Determine the [X, Y] coordinate at the center of the cell enclosing the given text.  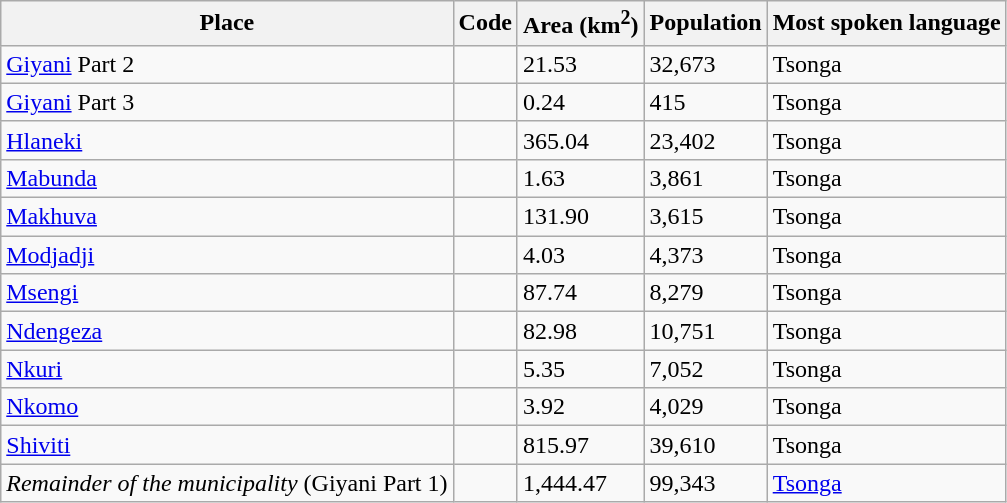
4.03 [580, 255]
4,029 [706, 407]
131.90 [580, 217]
Code [485, 24]
32,673 [706, 64]
Population [706, 24]
Nkuri [227, 369]
Modjadji [227, 255]
1.63 [580, 178]
5.35 [580, 369]
Mabunda [227, 178]
1,444.47 [580, 483]
7,052 [706, 369]
8,279 [706, 293]
87.74 [580, 293]
99,343 [706, 483]
Giyani Part 3 [227, 102]
3.92 [580, 407]
Area (km2) [580, 24]
Makhuva [227, 217]
Nkomo [227, 407]
365.04 [580, 140]
39,610 [706, 445]
Giyani Part 2 [227, 64]
815.97 [580, 445]
Remainder of the municipality (Giyani Part 1) [227, 483]
Shiviti [227, 445]
3,615 [706, 217]
0.24 [580, 102]
415 [706, 102]
10,751 [706, 331]
82.98 [580, 331]
Hlaneki [227, 140]
Ndengeza [227, 331]
21.53 [580, 64]
4,373 [706, 255]
23,402 [706, 140]
Msengi [227, 293]
Place [227, 24]
Most spoken language [886, 24]
3,861 [706, 178]
